From the cell containing the given text, extract its center point as [X, Y] coordinate. 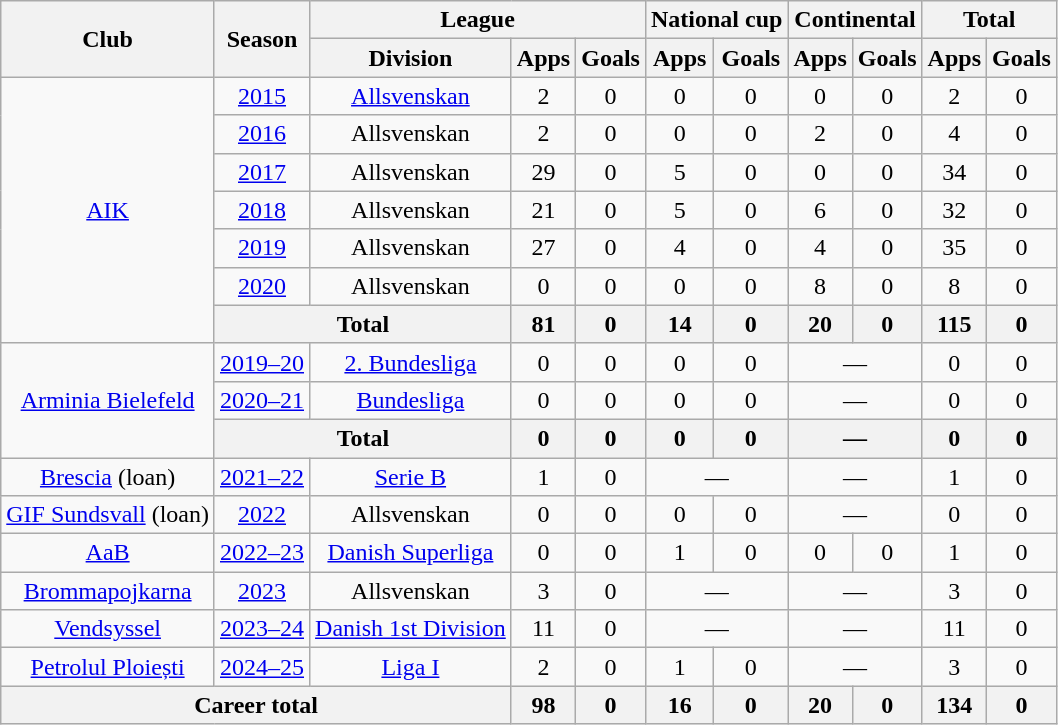
16 [679, 705]
Serie B [411, 477]
Club [108, 39]
Brommapojkarna [108, 591]
Bundesliga [411, 400]
27 [543, 248]
2019 [262, 248]
Brescia (loan) [108, 477]
2. Bundesliga [411, 362]
2022–23 [262, 553]
Division [411, 58]
2020 [262, 286]
2022 [262, 515]
134 [954, 705]
32 [954, 210]
GIF Sundsvall (loan) [108, 515]
34 [954, 172]
81 [543, 324]
2021–22 [262, 477]
2017 [262, 172]
Liga I [411, 667]
35 [954, 248]
National cup [716, 20]
Continental [855, 20]
2018 [262, 210]
29 [543, 172]
Petrolul Ploiești [108, 667]
2016 [262, 134]
115 [954, 324]
Danish 1st Division [411, 629]
21 [543, 210]
2015 [262, 96]
2024–25 [262, 667]
6 [820, 210]
2020–21 [262, 400]
14 [679, 324]
AaB [108, 553]
League [478, 20]
Arminia Bielefeld [108, 400]
Season [262, 39]
98 [543, 705]
Career total [256, 705]
2019–20 [262, 362]
Vendsyssel [108, 629]
AIK [108, 210]
Danish Superliga [411, 553]
2023–24 [262, 629]
2023 [262, 591]
